Identify which cell holds the provided text, then report its [x, y] central coordinate. 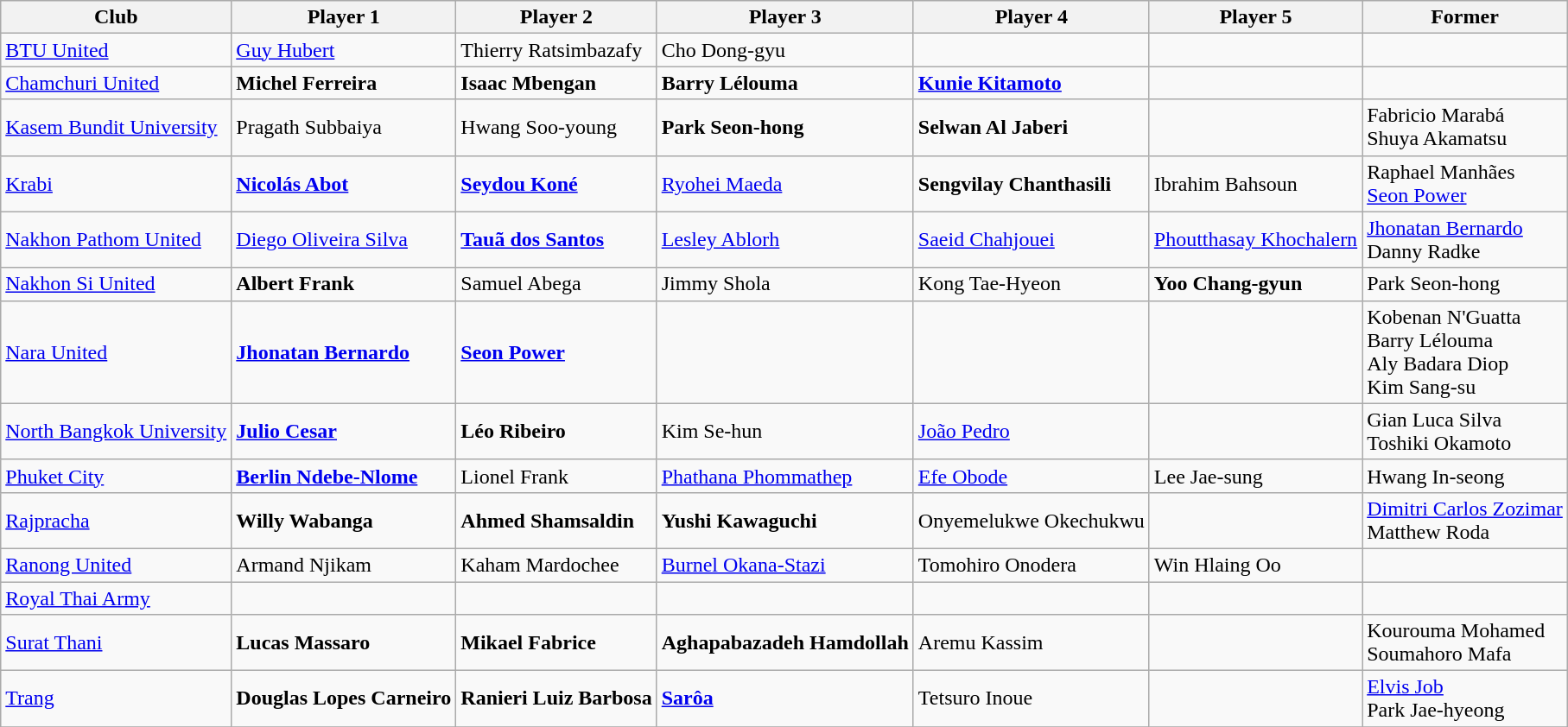
Ranong United [116, 565]
Hwang In-seong [1465, 476]
Barry Lélouma [784, 83]
Lionel Frank [556, 476]
Hwang Soo-young [556, 128]
Lucas Massaro [344, 642]
Nara United [116, 352]
Seon Power [556, 352]
Player 5 [1255, 17]
North Bangkok University [116, 432]
Berlin Ndebe-Nlome [344, 476]
Chamchuri United [116, 83]
Sarôa [784, 699]
Former [1465, 17]
Lee Jae-sung [1255, 476]
Efe Obode [1032, 476]
BTU United [116, 50]
Thierry Ratsimbazafy [556, 50]
Seydou Koné [556, 183]
Onyemelukwe Okechukwu [1032, 520]
Ibrahim Bahsoun [1255, 183]
Win Hlaing Oo [1255, 565]
Kong Tae-Hyeon [1032, 284]
Cho Dong-gyu [784, 50]
Phoutthasay Khochalern [1255, 240]
Léo Ribeiro [556, 432]
Julio Cesar [344, 432]
Albert Frank [344, 284]
Trang [116, 699]
Michel Ferreira [344, 83]
Kaham Mardochee [556, 565]
João Pedro [1032, 432]
Royal Thai Army [116, 598]
Player 4 [1032, 17]
Ahmed Shamsaldin [556, 520]
Phathana Phommathep [784, 476]
Kim Se-hun [784, 432]
Samuel Abega [556, 284]
Burnel Okana-Stazi [784, 565]
Yoo Chang-gyun [1255, 284]
Aremu Kassim [1032, 642]
Tetsuro Inoue [1032, 699]
Armand Njikam [344, 565]
Sengvilay Chanthasili [1032, 183]
Tauã dos Santos [556, 240]
Player 1 [344, 17]
Krabi [116, 183]
Douglas Lopes Carneiro [344, 699]
Guy Hubert [344, 50]
Tomohiro Onodera [1032, 565]
Kunie Kitamoto [1032, 83]
Nakhon Pathom United [116, 240]
Player 2 [556, 17]
Ranieri Luiz Barbosa [556, 699]
Isaac Mbengan [556, 83]
Phuket City [116, 476]
Diego Oliveira Silva [344, 240]
Gian Luca Silva Toshiki Okamoto [1465, 432]
Kobenan N'Guatta Barry Lélouma Aly Badara Diop Kim Sang-su [1465, 352]
Raphael Manhães Seon Power [1465, 183]
Jhonatan Bernardo [344, 352]
Elvis Job Park Jae-hyeong [1465, 699]
Saeid Chahjouei [1032, 240]
Kasem Bundit University [116, 128]
Lesley Ablorh [784, 240]
Nicolás Abot [344, 183]
Rajpracha [116, 520]
Aghapabazadeh Hamdollah [784, 642]
Ryohei Maeda [784, 183]
Jimmy Shola [784, 284]
Jhonatan Bernardo Danny Radke [1465, 240]
Yushi Kawaguchi [784, 520]
Willy Wabanga [344, 520]
Dimitri Carlos Zozimar Matthew Roda [1465, 520]
Pragath Subbaiya [344, 128]
Club [116, 17]
Nakhon Si United [116, 284]
Selwan Al Jaberi [1032, 128]
Surat Thani [116, 642]
Fabricio Marabá Shuya Akamatsu [1465, 128]
Mikael Fabrice [556, 642]
Kourouma Mohamed Soumahoro Mafa [1465, 642]
Player 3 [784, 17]
